For the text-containing cell, return its midpoint in (X, Y) coordinate format. 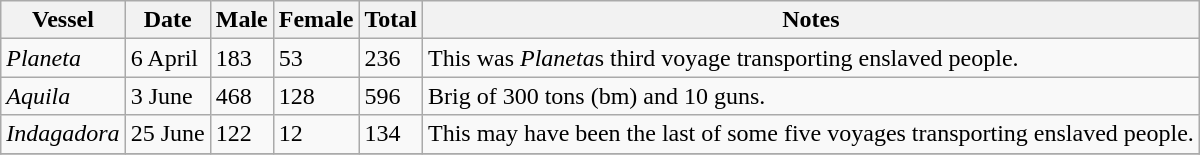
Female (316, 20)
Notes (810, 20)
Planeta (63, 58)
Indagadora (63, 134)
183 (242, 58)
25 June (168, 134)
134 (391, 134)
Vessel (63, 20)
53 (316, 58)
Date (168, 20)
This was Planetas third voyage transporting enslaved people. (810, 58)
3 June (168, 96)
Male (242, 20)
128 (316, 96)
Aquila (63, 96)
This may have been the last of some five voyages transporting enslaved people. (810, 134)
122 (242, 134)
596 (391, 96)
12 (316, 134)
468 (242, 96)
Brig of 300 tons (bm) and 10 guns. (810, 96)
Total (391, 20)
6 April (168, 58)
236 (391, 58)
